Find where the given text appears and provide that cell's center as [x, y] coordinate. 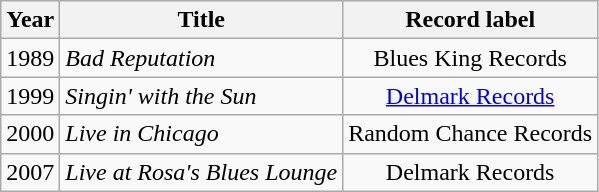
Title [202, 20]
Random Chance Records [470, 134]
Singin' with the Sun [202, 96]
1989 [30, 58]
Year [30, 20]
2007 [30, 172]
Live at Rosa's Blues Lounge [202, 172]
Bad Reputation [202, 58]
Blues King Records [470, 58]
2000 [30, 134]
1999 [30, 96]
Live in Chicago [202, 134]
Record label [470, 20]
